Capture the cell that displays the provided text and extract its (x, y) central coordinate. 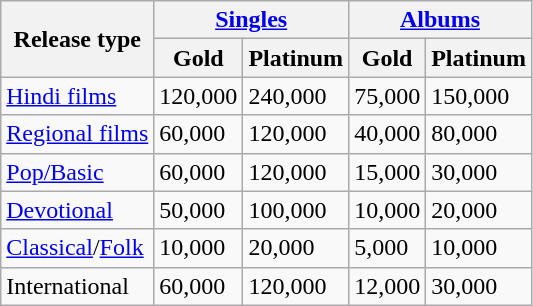
International (78, 286)
Regional films (78, 134)
Devotional (78, 210)
Singles (252, 20)
240,000 (296, 96)
150,000 (479, 96)
Pop/Basic (78, 172)
100,000 (296, 210)
5,000 (388, 248)
80,000 (479, 134)
Release type (78, 39)
Classical/Folk (78, 248)
Hindi films (78, 96)
50,000 (198, 210)
75,000 (388, 96)
40,000 (388, 134)
Albums (440, 20)
12,000 (388, 286)
15,000 (388, 172)
